Detect which cell encompasses the target text, then output its [x, y] center coordinate. 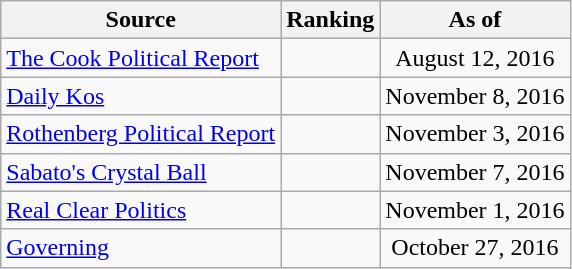
November 1, 2016 [475, 210]
Daily Kos [141, 96]
Source [141, 20]
August 12, 2016 [475, 58]
Rothenberg Political Report [141, 134]
November 3, 2016 [475, 134]
Sabato's Crystal Ball [141, 172]
The Cook Political Report [141, 58]
Real Clear Politics [141, 210]
As of [475, 20]
November 7, 2016 [475, 172]
November 8, 2016 [475, 96]
Ranking [330, 20]
October 27, 2016 [475, 248]
Governing [141, 248]
